From the cell containing the given text, extract its center point as (x, y) coordinate. 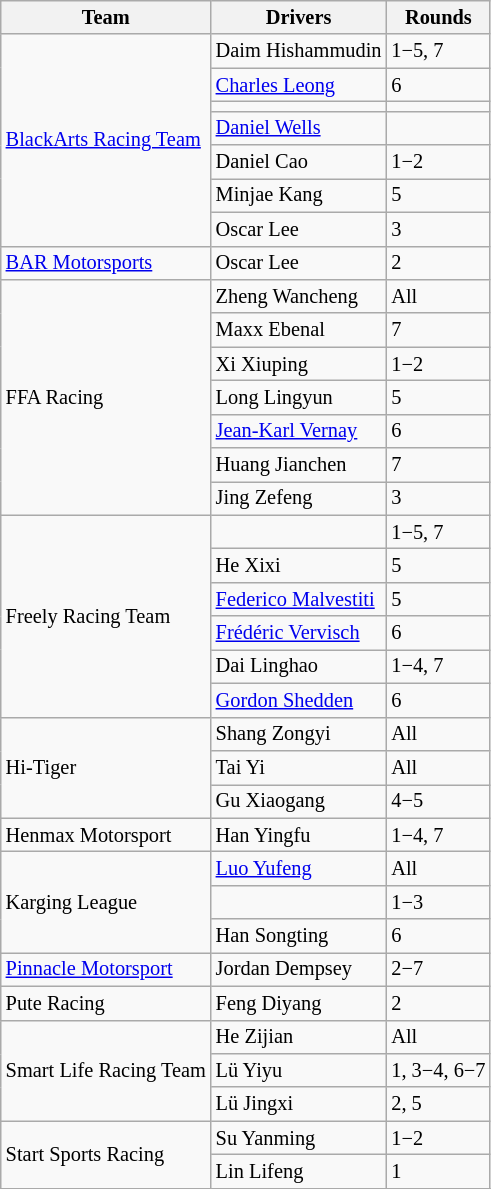
He Zijian (299, 1037)
Daim Hishammudin (299, 51)
Team (106, 17)
BlackArts Racing Team (106, 140)
Shang Zongyi (299, 734)
He Xixi (299, 565)
Long Lingyun (299, 397)
4−5 (438, 801)
Drivers (299, 17)
Tai Yi (299, 767)
Han Songting (299, 936)
Frédéric Vervisch (299, 633)
2, 5 (438, 1104)
Pinnacle Motorsport (106, 969)
Federico Malvestiti (299, 599)
Lin Lifeng (299, 1171)
Freely Racing Team (106, 616)
Gu Xiaogang (299, 801)
Jing Zefeng (299, 498)
Pute Racing (106, 1003)
Gordon Shedden (299, 700)
Han Yingfu (299, 835)
BAR Motorsports (106, 263)
Smart Life Racing Team (106, 1070)
Start Sports Racing (106, 1154)
2−7 (438, 969)
Xi Xiuping (299, 364)
Lü Jingxi (299, 1104)
Huang Jianchen (299, 465)
Zheng Wancheng (299, 296)
1, 3−4, 6−7 (438, 1070)
Karging League (106, 902)
Minjae Kang (299, 195)
Jean-Karl Vernay (299, 431)
Daniel Cao (299, 162)
Feng Diyang (299, 1003)
1 (438, 1171)
1−3 (438, 902)
Lü Yiyu (299, 1070)
Daniel Wells (299, 128)
Hi-Tiger (106, 768)
Henmax Motorsport (106, 835)
Su Yanming (299, 1138)
Luo Yufeng (299, 868)
Charles Leong (299, 85)
Dai Linghao (299, 666)
Rounds (438, 17)
Jordan Dempsey (299, 969)
Maxx Ebenal (299, 330)
FFA Racing (106, 397)
